From the cell containing the given text, extract its center point as (x, y) coordinate. 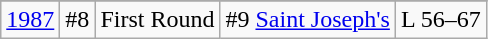
#9 Saint Joseph's (308, 20)
1987 (30, 20)
First Round (158, 20)
L 56–67 (440, 20)
#8 (78, 20)
